For the text-containing cell, return its midpoint in (X, Y) coordinate format. 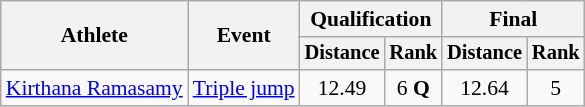
Qualification (371, 19)
Kirthana Ramasamy (94, 88)
Final (513, 19)
6 Q (413, 88)
Triple jump (244, 88)
Event (244, 36)
Athlete (94, 36)
5 (556, 88)
12.49 (342, 88)
12.64 (484, 88)
